Return (X, Y) of the center of cell containing provided text 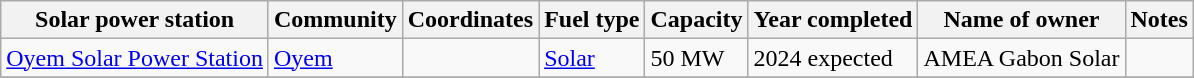
Community (335, 20)
2024 expected (833, 58)
Capacity (696, 20)
AMEA Gabon Solar (1022, 58)
Solar power station (135, 20)
Name of owner (1022, 20)
Solar (592, 58)
Fuel type (592, 20)
Year completed (833, 20)
Coordinates (470, 20)
50 MW (696, 58)
Oyem Solar Power Station (135, 58)
Notes (1159, 20)
Oyem (335, 58)
